Determine the [X, Y] coordinate at the center of the cell enclosing the given text.  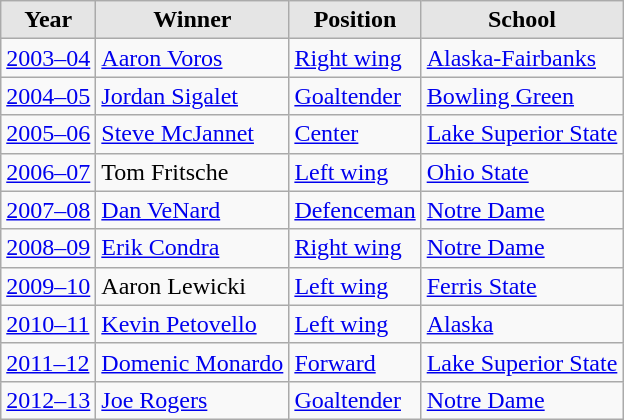
Kevin Petovello [192, 324]
2012–13 [48, 400]
Forward [355, 362]
2007–08 [48, 210]
Dan VeNard [192, 210]
Year [48, 20]
Jordan Sigalet [192, 96]
Erik Condra [192, 248]
Tom Fritsche [192, 172]
Alaska [522, 324]
2010–11 [48, 324]
Domenic Monardo [192, 362]
Position [355, 20]
Center [355, 134]
Winner [192, 20]
Steve McJannet [192, 134]
Aaron Lewicki [192, 286]
2005–06 [48, 134]
Aaron Voros [192, 58]
Defenceman [355, 210]
2004–05 [48, 96]
Ohio State [522, 172]
Ferris State [522, 286]
Bowling Green [522, 96]
2009–10 [48, 286]
2011–12 [48, 362]
2008–09 [48, 248]
2006–07 [48, 172]
Joe Rogers [192, 400]
School [522, 20]
2003–04 [48, 58]
Alaska-Fairbanks [522, 58]
